Pinpoint the cell where the given text exists, returning its (X, Y) midpoint coordinate. 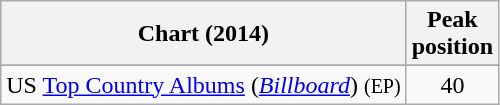
40 (452, 85)
Peakposition (452, 34)
US Top Country Albums (Billboard) (EP) (204, 85)
Chart (2014) (204, 34)
